For the text-containing cell, return its midpoint in [X, Y] coordinate format. 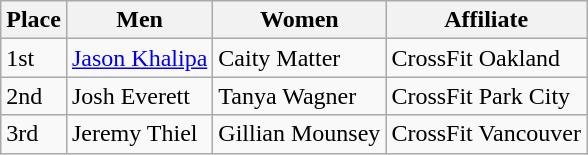
CrossFit Park City [486, 96]
Women [300, 20]
Gillian Mounsey [300, 134]
2nd [34, 96]
Affiliate [486, 20]
CrossFit Vancouver [486, 134]
Jason Khalipa [139, 58]
CrossFit Oakland [486, 58]
1st [34, 58]
Caity Matter [300, 58]
Men [139, 20]
Tanya Wagner [300, 96]
Place [34, 20]
3rd [34, 134]
Josh Everett [139, 96]
Jeremy Thiel [139, 134]
